Find where the given text appears and provide that cell's center as (x, y) coordinate. 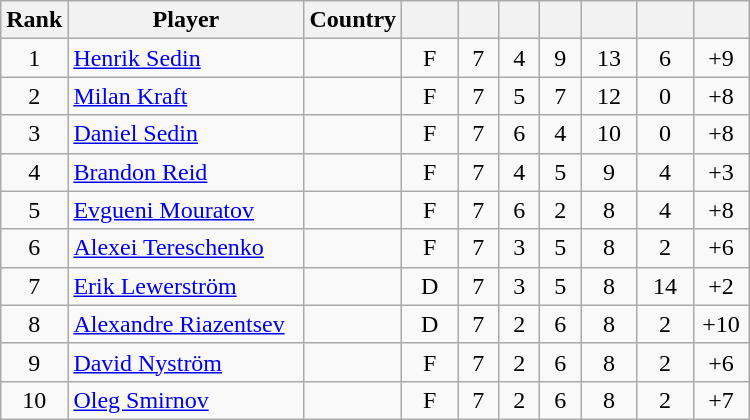
Brandon Reid (186, 172)
+3 (721, 172)
Player (186, 20)
Country (353, 20)
Daniel Sedin (186, 134)
Oleg Smirnov (186, 400)
13 (609, 58)
Alexandre Riazentsev (186, 324)
12 (609, 96)
1 (34, 58)
14 (665, 286)
Erik Lewerström (186, 286)
Rank (34, 20)
Alexei Tereschenko (186, 248)
+2 (721, 286)
Milan Kraft (186, 96)
+9 (721, 58)
+10 (721, 324)
Henrik Sedin (186, 58)
David Nyström (186, 362)
+7 (721, 400)
Evgueni Mouratov (186, 210)
